Find where the given text appears and provide that cell's center as [x, y] coordinate. 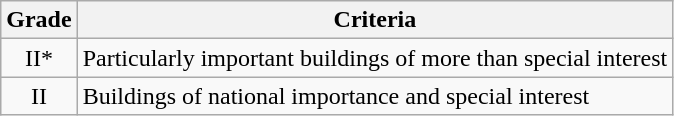
II* [39, 58]
Criteria [375, 20]
Buildings of national importance and special interest [375, 96]
Particularly important buildings of more than special interest [375, 58]
Grade [39, 20]
II [39, 96]
